Capture the cell that displays the provided text and extract its (X, Y) central coordinate. 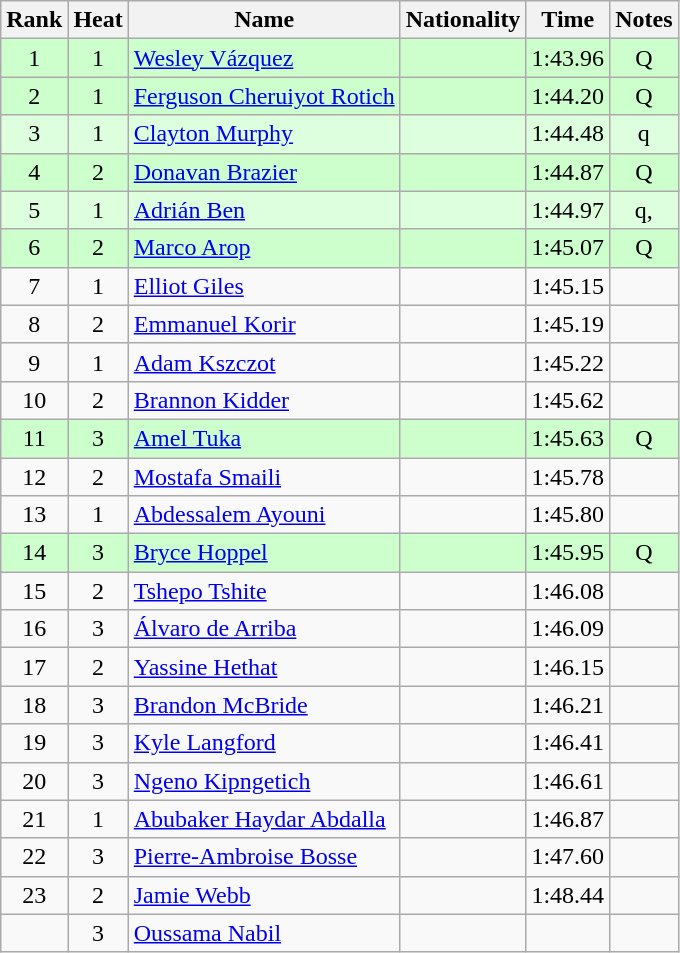
Marco Arop (264, 248)
Álvaro de Arriba (264, 629)
1:45.78 (568, 477)
19 (34, 743)
1:46.87 (568, 819)
Notes (644, 20)
1:45.63 (568, 438)
Elliot Giles (264, 286)
1:46.15 (568, 667)
18 (34, 705)
Nationality (463, 20)
13 (34, 515)
11 (34, 438)
Brannon Kidder (264, 400)
1:45.22 (568, 362)
Name (264, 20)
Bryce Hoppel (264, 553)
6 (34, 248)
Ferguson Cheruiyot Rotich (264, 96)
q, (644, 210)
1:43.96 (568, 58)
Kyle Langford (264, 743)
Time (568, 20)
1:45.07 (568, 248)
1:45.15 (568, 286)
1:45.80 (568, 515)
Amel Tuka (264, 438)
Tshepo Tshite (264, 591)
1:47.60 (568, 857)
23 (34, 895)
15 (34, 591)
1:46.21 (568, 705)
21 (34, 819)
Adrián Ben (264, 210)
Rank (34, 20)
12 (34, 477)
1:46.09 (568, 629)
1:46.41 (568, 743)
1:44.97 (568, 210)
Oussama Nabil (264, 933)
Mostafa Smaili (264, 477)
Abdessalem Ayouni (264, 515)
7 (34, 286)
1:44.87 (568, 172)
q (644, 134)
20 (34, 781)
Clayton Murphy (264, 134)
Heat (98, 20)
Emmanuel Korir (264, 324)
22 (34, 857)
17 (34, 667)
Abubaker Haydar Abdalla (264, 819)
1:45.62 (568, 400)
14 (34, 553)
1:45.19 (568, 324)
5 (34, 210)
1:48.44 (568, 895)
Yassine Hethat (264, 667)
Wesley Vázquez (264, 58)
1:46.08 (568, 591)
Adam Kszczot (264, 362)
1:45.95 (568, 553)
1:44.20 (568, 96)
1:46.61 (568, 781)
16 (34, 629)
Donavan Brazier (264, 172)
1:44.48 (568, 134)
4 (34, 172)
9 (34, 362)
Jamie Webb (264, 895)
Ngeno Kipngetich (264, 781)
8 (34, 324)
Brandon McBride (264, 705)
10 (34, 400)
Pierre-Ambroise Bosse (264, 857)
